Pinpoint the cell where the given text exists, returning its (x, y) midpoint coordinate. 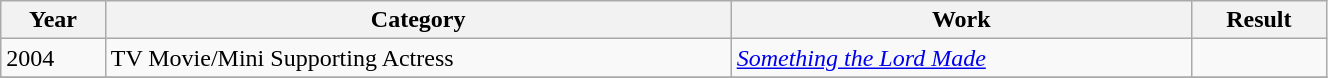
Something the Lord Made (961, 58)
Year (53, 20)
2004 (53, 58)
TV Movie/Mini Supporting Actress (418, 58)
Work (961, 20)
Result (1258, 20)
Category (418, 20)
